Return the [x, y] coordinate for the center point of the cell that contains the specified text.  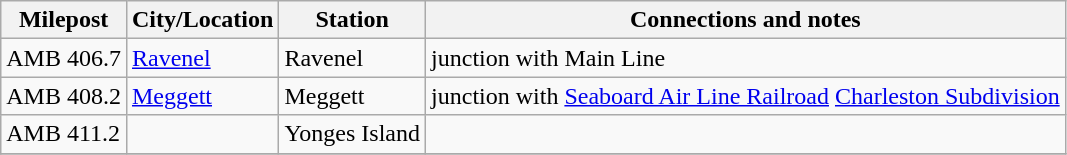
Yonges Island [352, 134]
junction with Seaboard Air Line Railroad Charleston Subdivision [746, 96]
AMB 406.7 [64, 58]
AMB 408.2 [64, 96]
AMB 411.2 [64, 134]
junction with Main Line [746, 58]
Station [352, 20]
City/Location [202, 20]
Connections and notes [746, 20]
Milepost [64, 20]
